Determine the [X, Y] coordinate at the center of the cell enclosing the given text.  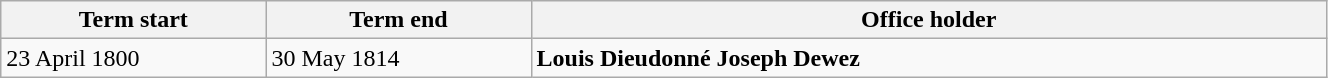
Term end [398, 20]
23 April 1800 [134, 58]
Term start [134, 20]
30 May 1814 [398, 58]
Louis Dieudonné Joseph Dewez [928, 58]
Office holder [928, 20]
